Return the (x, y) coordinate for the center point of the cell that contains the specified text.  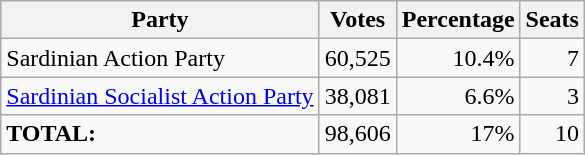
TOTAL: (160, 134)
10 (552, 134)
Sardinian Socialist Action Party (160, 96)
Sardinian Action Party (160, 58)
3 (552, 96)
10.4% (458, 58)
Party (160, 20)
Seats (552, 20)
Votes (358, 20)
98,606 (358, 134)
Percentage (458, 20)
38,081 (358, 96)
7 (552, 58)
17% (458, 134)
6.6% (458, 96)
60,525 (358, 58)
